Output the (X, Y) coordinate of the center of the cell containing the given text.  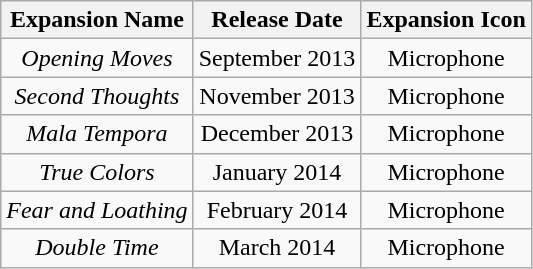
February 2014 (277, 210)
True Colors (97, 172)
Expansion Icon (446, 20)
Release Date (277, 20)
Mala Tempora (97, 134)
September 2013 (277, 58)
Expansion Name (97, 20)
Fear and Loathing (97, 210)
Opening Moves (97, 58)
January 2014 (277, 172)
Double Time (97, 248)
November 2013 (277, 96)
March 2014 (277, 248)
Second Thoughts (97, 96)
December 2013 (277, 134)
